Detect which cell encompasses the target text, then output its [x, y] center coordinate. 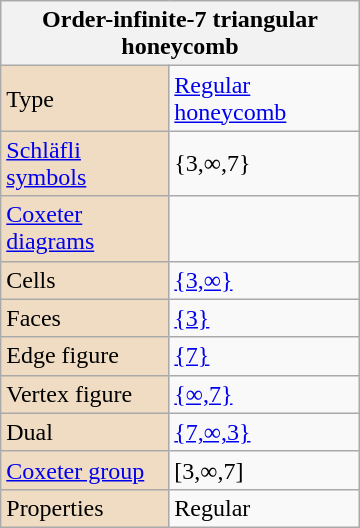
{3,∞,7} [264, 164]
Regular [264, 508]
Cells [85, 280]
{3,∞} [264, 280]
Properties [85, 508]
Vertex figure [85, 394]
Dual [85, 432]
{7,∞,3} [264, 432]
Coxeter diagrams [85, 228]
Coxeter group [85, 470]
{7} [264, 356]
[3,∞,7] [264, 470]
{3} [264, 318]
Regular honeycomb [264, 98]
Type [85, 98]
Faces [85, 318]
Edge figure [85, 356]
Order-infinite-7 triangular honeycomb [180, 34]
{∞,7} [264, 394]
Schläfli symbols [85, 164]
